Detect which cell encompasses the target text, then output its (x, y) center coordinate. 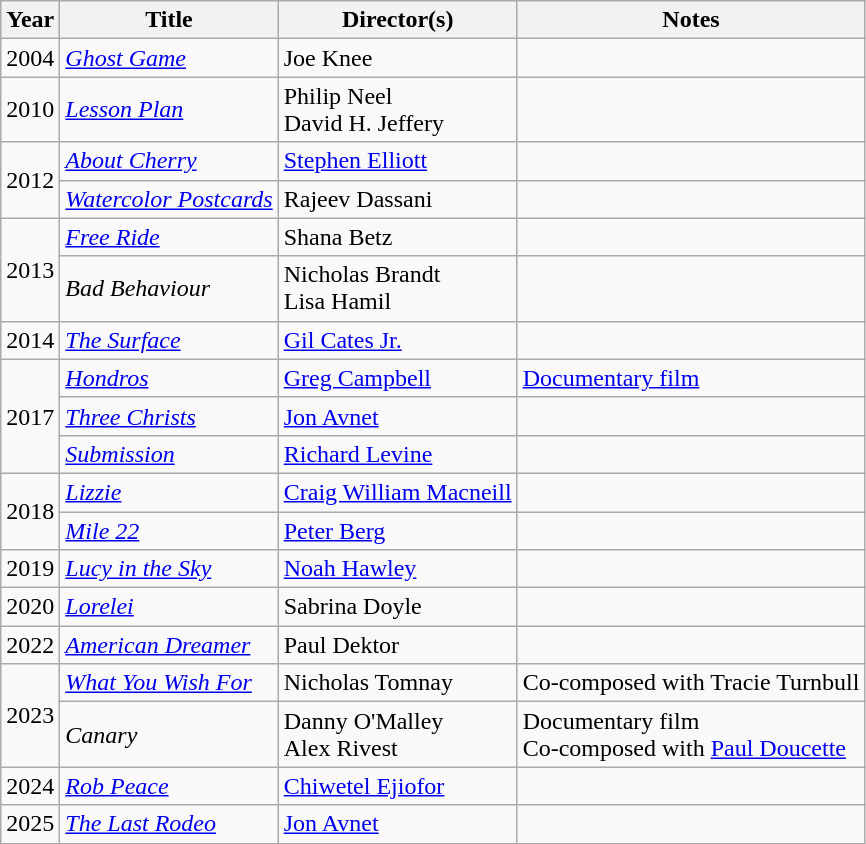
Three Christs (169, 416)
Nicholas BrandtLisa Hamil (398, 288)
2018 (30, 511)
Rajeev Dassani (398, 199)
2010 (30, 110)
Lesson Plan (169, 110)
2022 (30, 645)
2023 (30, 716)
What You Wish For (169, 683)
Peter Berg (398, 531)
The Surface (169, 340)
Notes (691, 20)
Danny O'MalleyAlex Rivest (398, 734)
About Cherry (169, 161)
Free Ride (169, 237)
Lucy in the Sky (169, 569)
Stephen Elliott (398, 161)
2004 (30, 58)
Noah Hawley (398, 569)
2014 (30, 340)
Sabrina Doyle (398, 607)
Paul Dektor (398, 645)
Richard Levine (398, 454)
Hondros (169, 378)
2020 (30, 607)
Director(s) (398, 20)
2024 (30, 786)
Joe Knee (398, 58)
American Dreamer (169, 645)
Documentary film (691, 378)
Shana Betz (398, 237)
Philip NeelDavid H. Jeffery (398, 110)
Title (169, 20)
Craig William Macneill (398, 492)
Rob Peace (169, 786)
2025 (30, 824)
Chiwetel Ejiofor (398, 786)
2019 (30, 569)
Lorelei (169, 607)
Nicholas Tomnay (398, 683)
2012 (30, 180)
Year (30, 20)
Greg Campbell (398, 378)
Ghost Game (169, 58)
Canary (169, 734)
Gil Cates Jr. (398, 340)
Submission (169, 454)
2013 (30, 270)
Watercolor Postcards (169, 199)
Co-composed with Tracie Turnbull (691, 683)
Lizzie (169, 492)
2017 (30, 416)
Bad Behaviour (169, 288)
Documentary filmCo-composed with Paul Doucette (691, 734)
Mile 22 (169, 531)
The Last Rodeo (169, 824)
